Capture the cell that displays the provided text and extract its [X, Y] central coordinate. 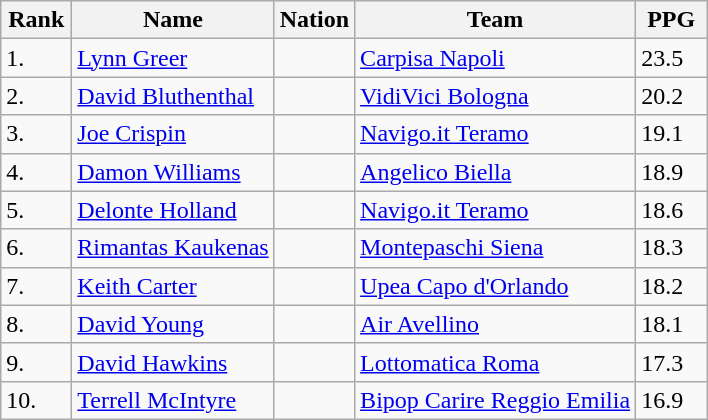
Keith Carter [173, 286]
17.3 [672, 362]
6. [36, 248]
2. [36, 96]
Angelico Biella [496, 172]
Bipop Carire Reggio Emilia [496, 400]
David Bluthenthal [173, 96]
20.2 [672, 96]
Terrell McIntyre [173, 400]
Name [173, 20]
23.5 [672, 58]
3. [36, 134]
Nation [314, 20]
Lynn Greer [173, 58]
19.1 [672, 134]
7. [36, 286]
Rank [36, 20]
9. [36, 362]
18.1 [672, 324]
Joe Crispin [173, 134]
1. [36, 58]
16.9 [672, 400]
Air Avellino [496, 324]
Team [496, 20]
Upea Capo d'Orlando [496, 286]
Rimantas Kaukenas [173, 248]
18.6 [672, 210]
18.3 [672, 248]
Delonte Holland [173, 210]
18.2 [672, 286]
Damon Williams [173, 172]
4. [36, 172]
8. [36, 324]
Carpisa Napoli [496, 58]
David Young [173, 324]
David Hawkins [173, 362]
18.9 [672, 172]
Montepaschi Siena [496, 248]
PPG [672, 20]
VidiVici Bologna [496, 96]
10. [36, 400]
5. [36, 210]
Lottomatica Roma [496, 362]
